Locate the cell with the specified text and output its (X, Y) center coordinate. 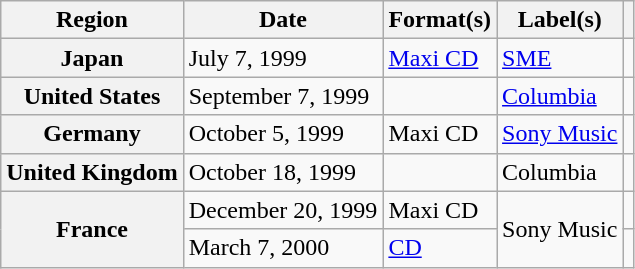
October 18, 1999 (283, 172)
France (92, 229)
SME (560, 58)
July 7, 1999 (283, 58)
Region (92, 20)
October 5, 1999 (283, 134)
United Kingdom (92, 172)
Label(s) (560, 20)
March 7, 2000 (283, 248)
Japan (92, 58)
Germany (92, 134)
Date (283, 20)
CD (440, 248)
Format(s) (440, 20)
United States (92, 96)
September 7, 1999 (283, 96)
December 20, 1999 (283, 210)
